Capture the cell that displays the provided text and extract its [x, y] central coordinate. 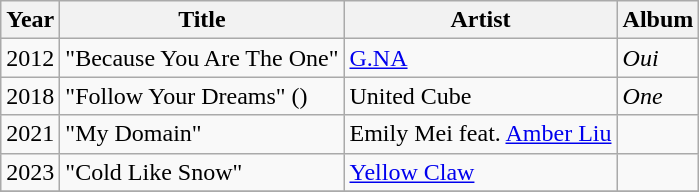
"Because You Are The One" [202, 58]
"My Domain" [202, 134]
Emily Mei feat. Amber Liu [480, 134]
Album [658, 20]
2021 [30, 134]
United Cube [480, 96]
2018 [30, 96]
One [658, 96]
"Cold Like Snow" [202, 172]
2023 [30, 172]
Year [30, 20]
Artist [480, 20]
Oui [658, 58]
Title [202, 20]
"Follow Your Dreams" () [202, 96]
Yellow Claw [480, 172]
2012 [30, 58]
G.NA [480, 58]
